Return (X, Y) of the center of cell containing provided text 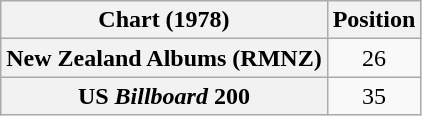
Position (374, 20)
US Billboard 200 (164, 96)
26 (374, 58)
New Zealand Albums (RMNZ) (164, 58)
Chart (1978) (164, 20)
35 (374, 96)
